Return the [X, Y] coordinate for the center point of the cell that contains the specified text.  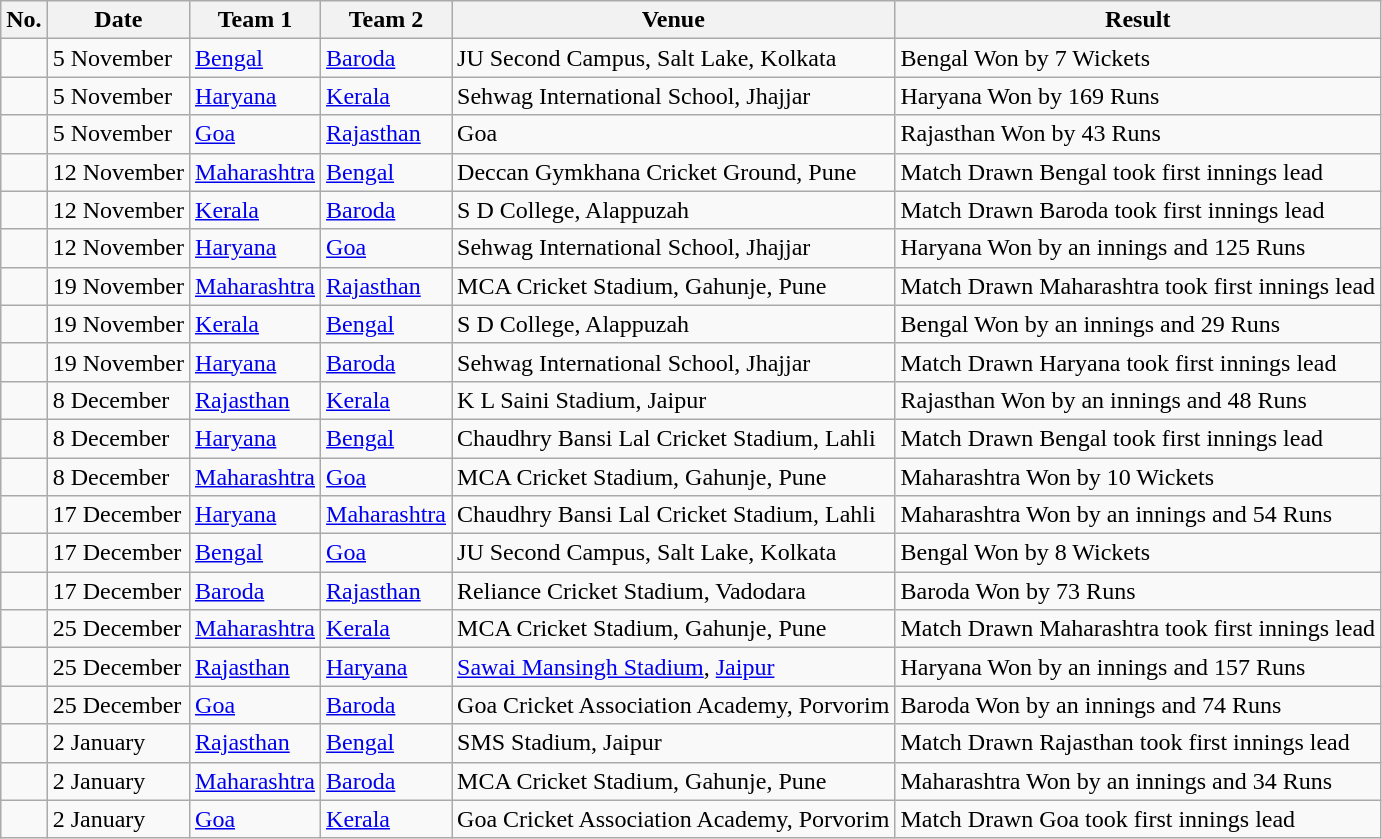
Team 1 [256, 20]
Rajasthan Won by 43 Runs [1138, 134]
Maharashtra Won by 10 Wickets [1138, 477]
Match Drawn Goa took first innings lead [1138, 819]
Deccan Gymkhana Cricket Ground, Pune [674, 172]
Maharashtra Won by an innings and 54 Runs [1138, 515]
Haryana Won by 169 Runs [1138, 96]
K L Saini Stadium, Jaipur [674, 400]
Bengal Won by an innings and 29 Runs [1138, 324]
Bengal Won by 7 Wickets [1138, 58]
Rajasthan Won by an innings and 48 Runs [1138, 400]
Match Drawn Rajasthan took first innings lead [1138, 743]
Venue [674, 20]
Baroda Won by 73 Runs [1138, 591]
Match Drawn Baroda took first innings lead [1138, 210]
Maharashtra Won by an innings and 34 Runs [1138, 781]
No. [24, 20]
Baroda Won by an innings and 74 Runs [1138, 705]
Team 2 [386, 20]
SMS Stadium, Jaipur [674, 743]
Haryana Won by an innings and 157 Runs [1138, 667]
Result [1138, 20]
Match Drawn Haryana took first innings lead [1138, 362]
Bengal Won by 8 Wickets [1138, 553]
Date [118, 20]
Sawai Mansingh Stadium, Jaipur [674, 667]
Reliance Cricket Stadium, Vadodara [674, 591]
Haryana Won by an innings and 125 Runs [1138, 248]
